Return [X, Y] of the center of cell containing provided text 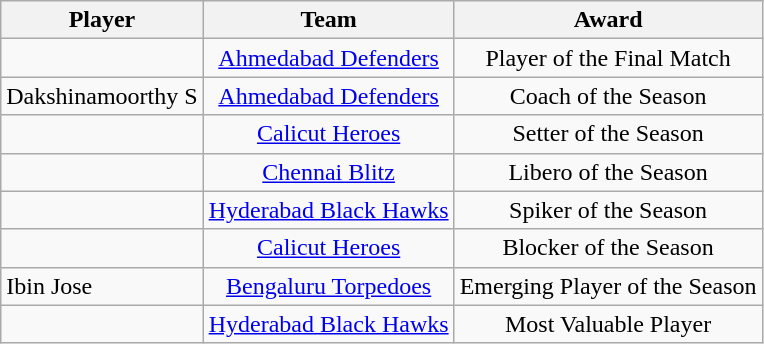
Most Valuable Player [608, 324]
Player [102, 20]
Bengaluru Torpedoes [328, 286]
Blocker of the Season [608, 248]
Award [608, 20]
Team [328, 20]
Ibin Jose [102, 286]
Dakshinamoorthy S [102, 96]
Spiker of the Season [608, 210]
Coach of the Season [608, 96]
Setter of the Season [608, 134]
Libero of the Season [608, 172]
Emerging Player of the Season [608, 286]
Chennai Blitz [328, 172]
Player of the Final Match [608, 58]
